Identify which cell holds the provided text, then report its [x, y] central coordinate. 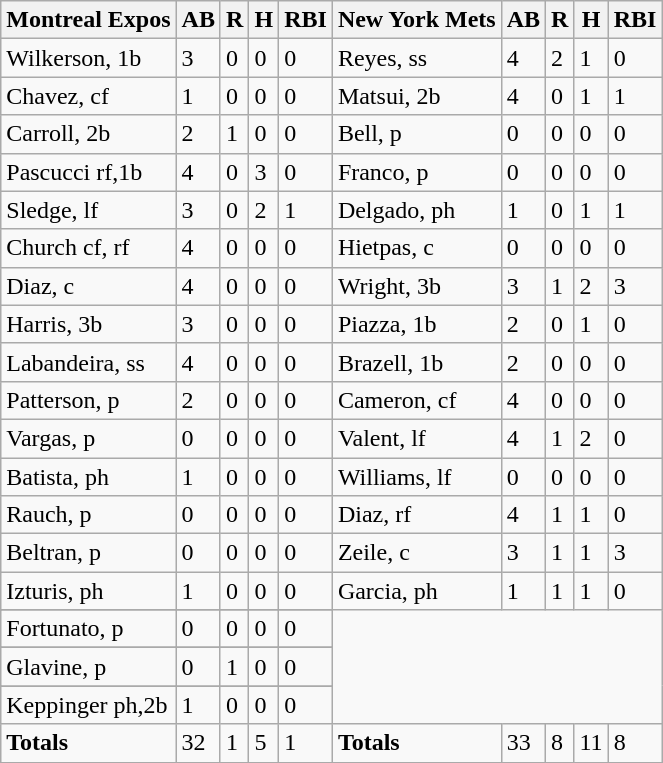
Valent, lf [416, 438]
Chavez, cf [88, 96]
Keppinger ph,2b [88, 705]
Diaz, c [88, 286]
New York Mets [416, 20]
Wilkerson, 1b [88, 58]
Vargas, p [88, 438]
Glavine, p [88, 667]
Rauch, p [88, 515]
Beltran, p [88, 553]
Wright, 3b [416, 286]
Bell, p [416, 134]
32 [198, 743]
Franco, p [416, 172]
Cameron, cf [416, 400]
5 [264, 743]
Fortunato, p [88, 629]
Carroll, 2b [88, 134]
Matsui, 2b [416, 96]
Batista, ph [88, 477]
Hietpas, c [416, 248]
Church cf, rf [88, 248]
33 [523, 743]
Labandeira, ss [88, 362]
Harris, 3b [88, 324]
Piazza, 1b [416, 324]
Brazell, 1b [416, 362]
Pascucci rf,1b [88, 172]
Sledge, lf [88, 210]
Montreal Expos [88, 20]
Reyes, ss [416, 58]
Patterson, p [88, 400]
Garcia, ph [416, 591]
Zeile, c [416, 553]
Diaz, rf [416, 515]
Delgado, ph [416, 210]
Izturis, ph [88, 591]
Williams, lf [416, 477]
11 [591, 743]
